Pinpoint the cell where the given text exists, returning its [x, y] midpoint coordinate. 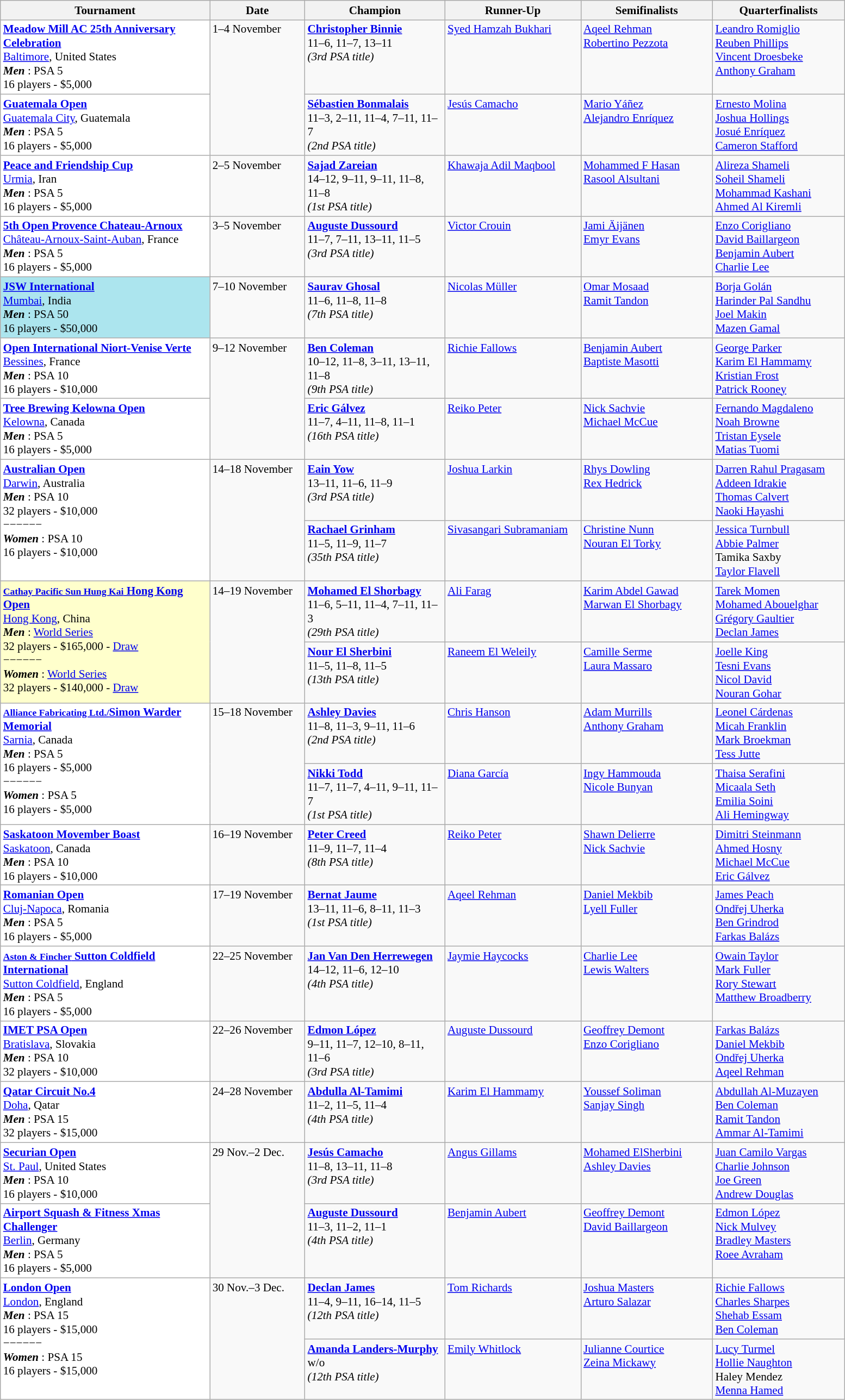
2–5 November [258, 186]
Leonel Cárdenas Micah Franklin Mark Broekman Tess Jutte [778, 733]
Daniel Mekbib Lyell Fuller [647, 916]
Auguste Dussourd11–3, 11–2, 11–1(4th PSA title) [375, 1240]
Shawn Delierre Nick Sachvie [647, 855]
Peace and Friendship Cup Urmia, Iran Men : PSA 516 players - $5,000 [105, 186]
Jan Van Den Herrewegen14–12, 11–6, 12–10(4th PSA title) [375, 984]
Youssef Soliman Sanjay Singh [647, 1112]
Nour El Sherbini11–5, 11–8, 11–5(13th PSA title) [375, 672]
Qatar Circuit No.4 Doha, Qatar Men : PSA 1532 players - $15,000 [105, 1112]
Mohamed ElSherbini Ashley Davies [647, 1173]
Joelle King Tesni Evans Nicol David Nouran Gohar [778, 672]
Syed Hamzah Bukhari [513, 57]
Mohamed El Shorbagy11–6, 5–11, 11–4, 7–11, 11–3(29th PSA title) [375, 611]
George Parker Karim El Hammamy Kristian Frost Patrick Rooney [778, 368]
Tournament [105, 10]
1–4 November [258, 87]
Geoffrey Demont Enzo Corigliano [647, 1051]
Richie Fallows [513, 368]
Joshua Masters Arturo Salazar [647, 1309]
Tom Richards [513, 1309]
Rhys Dowling Rex Hedrick [647, 490]
Chris Hanson [513, 733]
Karim Abdel Gawad Marwan El Shorbagy [647, 611]
30 Nov.–3 Dec. [258, 1339]
Guatemala Open Guatemala City, Guatemala Men : PSA 516 players - $5,000 [105, 125]
Australian Open Darwin, Australia Men : PSA 1032 players - $10,000−−−−−− Women : PSA 1016 players - $10,000 [105, 520]
Aston & Fincher Sutton Coldfield International Sutton Coldfield, England Men : PSA 516 players - $5,000 [105, 984]
Benjamin Aubert Baptiste Masotti [647, 368]
Aqeel Rehman Robertino Pezzota [647, 57]
Open International Niort-Venise Verte Bessines, France Men : PSA 1016 players - $10,000 [105, 368]
Alliance Fabricating Ltd./Simon Warder Memorial Sarnia, Canada Men : PSA 516 players - $5,000−−−−−− Women : PSA 516 players - $5,000 [105, 764]
Ernesto Molina Joshua Hollings Josué Enríquez Cameron Stafford [778, 125]
Richie Fallows Charles Sharpes Shehab Essam Ben Coleman [778, 1309]
Nick Sachvie Michael McCue [647, 429]
Khawaja Adil Maqbool [513, 186]
Thaisa Serafini Micaala Seth Emilia Soini Ali Hemingway [778, 794]
Jesús Camacho [513, 125]
Julianne Courtice Zeina Mickawy [647, 1369]
Charlie Lee Lewis Walters [647, 984]
Benjamin Aubert [513, 1240]
22–26 November [258, 1051]
Adam Murrills Anthony Graham [647, 733]
Saskatoon Movember Boast Saskatoon, Canada Men : PSA 1016 players - $10,000 [105, 855]
Camille Serme Laura Massaro [647, 672]
Jessica Turnbull Abbie Palmer Tamika Saxby Taylor Flavell [778, 551]
Eain Yow13–11, 11–6, 11–9(3rd PSA title) [375, 490]
Alireza Shameli Soheil Shameli Mohammad Kashani Ahmed Al Kiremli [778, 186]
London Open London, England Men : PSA 1516 players - $15,000−−−−−− Women : PSA 1516 players - $15,000 [105, 1339]
Tarek Momen Mohamed Abouelghar Grégory Gaultier Declan James [778, 611]
29 Nov.–2 Dec. [258, 1210]
3–5 November [258, 247]
Farkas Balázs Daniel Mekbib Ondřej Uherka Aqeel Rehman [778, 1051]
Nikki Todd11–7, 11–7, 4–11, 9–11, 11–7(1st PSA title) [375, 794]
Sivasangari Subramaniam [513, 551]
Raneem El Weleily [513, 672]
Ali Farag [513, 611]
Geoffrey Demont David Baillargeon [647, 1240]
16–19 November [258, 855]
Auguste Dussourd11–7, 7–11, 13–11, 11–5(3rd PSA title) [375, 247]
5th Open Provence Chateau-Arnoux Château-Arnoux-Saint-Auban, France Men : PSA 516 players - $5,000 [105, 247]
JSW International Mumbai, India Men : PSA 5016 players - $50,000 [105, 308]
Aqeel Rehman [513, 916]
Peter Creed11–9, 11–7, 11–4(8th PSA title) [375, 855]
Eric Gálvez11–7, 4–11, 11–8, 11–1(16th PSA title) [375, 429]
Edmon López9–11, 11–7, 12–10, 8–11, 11–6(3rd PSA title) [375, 1051]
Darren Rahul Pragasam Addeen Idrakie Thomas Calvert Naoki Hayashi [778, 490]
Nicolas Müller [513, 308]
7–10 November [258, 308]
14–19 November [258, 642]
Jami Äijänen Emyr Evans [647, 247]
24–28 November [258, 1112]
James Peach Ondřej Uherka Ben Grindrod Farkas Balázs [778, 916]
Quarterfinalists [778, 10]
15–18 November [258, 764]
Enzo Corigliano David Baillargeon Benjamin Aubert Charlie Lee [778, 247]
Mohammed F Hasan Rasool Alsultani [647, 186]
Lucy Turmel Hollie Naughton Haley Mendez Menna Hamed [778, 1369]
Runner-Up [513, 10]
Securian Open St. Paul, United States Men : PSA 1016 players - $10,000 [105, 1173]
Juan Camilo Vargas Charlie Johnson Joe Green Andrew Douglas [778, 1173]
9–12 November [258, 398]
Sébastien Bonmalais11–3, 2–11, 11–4, 7–11, 11–7(2nd PSA title) [375, 125]
Mario Yáñez Alejandro Enríquez [647, 125]
Declan James11–4, 9–11, 16–14, 11–5(12th PSA title) [375, 1309]
Leandro Romiglio Reuben Phillips Vincent Droesbeke Anthony Graham [778, 57]
Airport Squash & Fitness Xmas Challenger Berlin, Germany Men : PSA 516 players - $5,000 [105, 1240]
Date [258, 10]
Christine Nunn Nouran El Torky [647, 551]
Bernat Jaume13–11, 11–6, 8–11, 11–3(1st PSA title) [375, 916]
Joshua Larkin [513, 490]
14–18 November [258, 520]
Owain Taylor Mark Fuller Rory Stewart Matthew Broadberry [778, 984]
Rachael Grinham11–5, 11–9, 11–7(35th PSA title) [375, 551]
Dimitri Steinmann Ahmed Hosny Michael McCue Eric Gálvez [778, 855]
Omar Mosaad Ramit Tandon [647, 308]
Romanian Open Cluj-Napoca, Romania Men : PSA 516 players - $5,000 [105, 916]
Meadow Mill AC 25th Anniversary Celebration Baltimore, United States Men : PSA 516 players - $5,000 [105, 57]
Edmon López Nick Mulvey Bradley Masters Roee Avraham [778, 1240]
Abdullah Al-Muzayen Ben Coleman Ramit Tandon Ammar Al-Tamimi [778, 1112]
Champion [375, 10]
Ingy Hammouda Nicole Bunyan [647, 794]
Christopher Binnie11–6, 11–7, 13–11(3rd PSA title) [375, 57]
Abdulla Al-Tamimi11–2, 11–5, 11–4(4th PSA title) [375, 1112]
Sajad Zareian14–12, 9–11, 9–11, 11–8, 11–8(1st PSA title) [375, 186]
Angus Gillams [513, 1173]
Jesús Camacho11–8, 13–11, 11–8(3rd PSA title) [375, 1173]
Tree Brewing Kelowna Open Kelowna, Canada Men : PSA 516 players - $5,000 [105, 429]
Jaymie Haycocks [513, 984]
Amanda Landers-Murphyw/o(12th PSA title) [375, 1369]
Fernando Magdaleno Noah Browne Tristan Eysele Matias Tuomi [778, 429]
Ben Coleman10–12, 11–8, 3–11, 13–11, 11–8(9th PSA title) [375, 368]
Semifinalists [647, 10]
Ashley Davies11–8, 11–3, 9–11, 11–6(2nd PSA title) [375, 733]
Auguste Dussourd [513, 1051]
22–25 November [258, 984]
Karim El Hammamy [513, 1112]
Emily Whitlock [513, 1369]
Saurav Ghosal11–6, 11–8, 11–8(7th PSA title) [375, 308]
Victor Crouin [513, 247]
Diana García [513, 794]
Borja Golán Harinder Pal Sandhu Joel Makin Mazen Gamal [778, 308]
17–19 November [258, 916]
IMET PSA Open Bratislava, Slovakia Men : PSA 1032 players - $10,000 [105, 1051]
